Detect which cell encompasses the target text, then output its [X, Y] center coordinate. 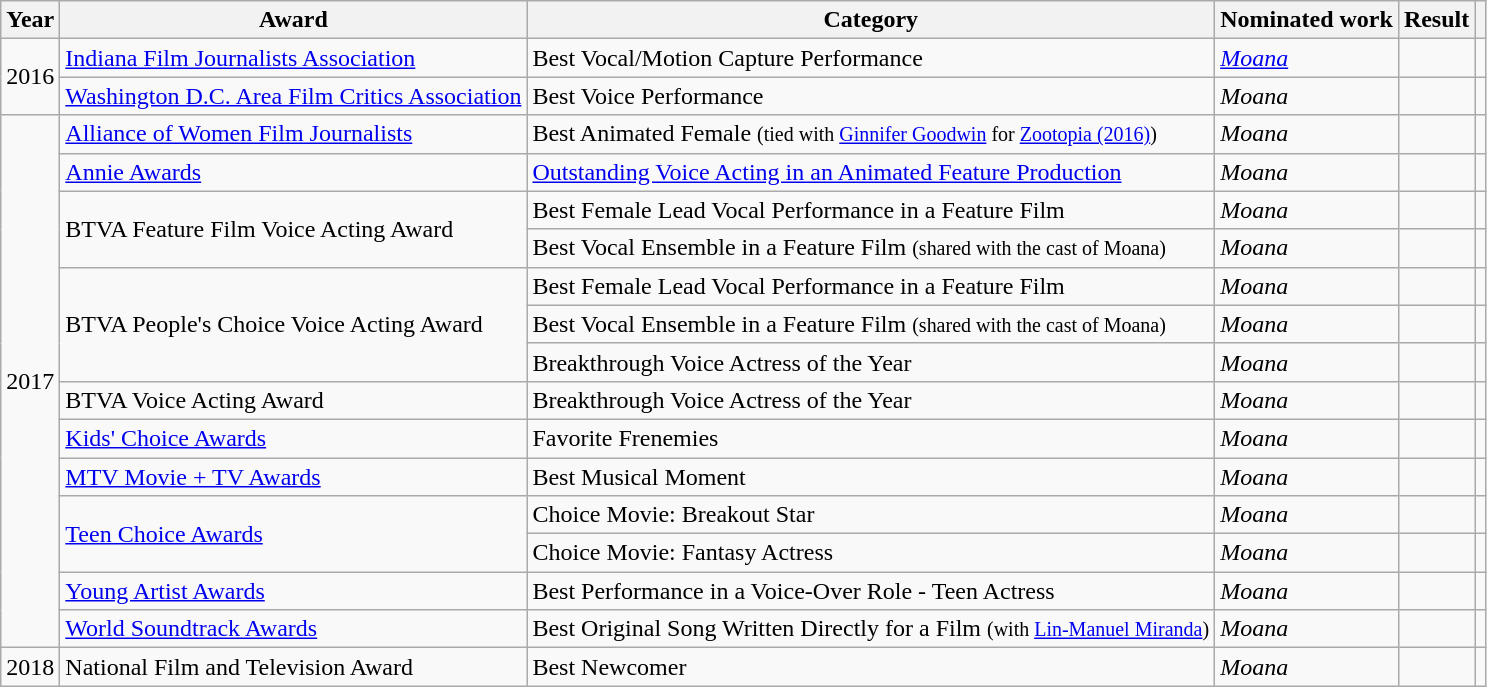
Best Musical Moment [871, 477]
2016 [30, 77]
Choice Movie: Breakout Star [871, 515]
Best Performance in a Voice-Over Role - Teen Actress [871, 591]
Favorite Frenemies [871, 438]
Result [1436, 20]
Nominated work [1307, 20]
Young Artist Awards [294, 591]
Indiana Film Journalists Association [294, 58]
Choice Movie: Fantasy Actress [871, 553]
Washington D.C. Area Film Critics Association [294, 96]
National Film and Television Award [294, 667]
Best Newcomer [871, 667]
Alliance of Women Film Journalists [294, 134]
Best Voice Performance [871, 96]
World Soundtrack Awards [294, 629]
BTVA Voice Acting Award [294, 400]
BTVA People's Choice Voice Acting Award [294, 324]
Kids' Choice Awards [294, 438]
Award [294, 20]
Annie Awards [294, 172]
Best Vocal/Motion Capture Performance [871, 58]
Outstanding Voice Acting in an Animated Feature Production [871, 172]
2018 [30, 667]
Best Animated Female (tied with Ginnifer Goodwin for Zootopia (2016)) [871, 134]
Year [30, 20]
2017 [30, 382]
Teen Choice Awards [294, 534]
Category [871, 20]
MTV Movie + TV Awards [294, 477]
Best Original Song Written Directly for a Film (with Lin-Manuel Miranda) [871, 629]
BTVA Feature Film Voice Acting Award [294, 229]
